Capture the cell that displays the provided text and extract its [x, y] central coordinate. 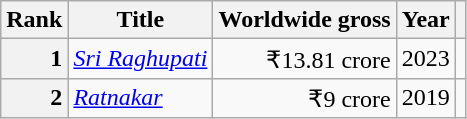
2019 [426, 98]
2023 [426, 59]
₹9 crore [304, 98]
Year [426, 20]
Title [140, 20]
Ratnakar [140, 98]
₹13.81 crore [304, 59]
Worldwide gross [304, 20]
2 [34, 98]
1 [34, 59]
Rank [34, 20]
Sri Raghupati [140, 59]
